Output the (X, Y) coordinate of the center of the cell containing the given text.  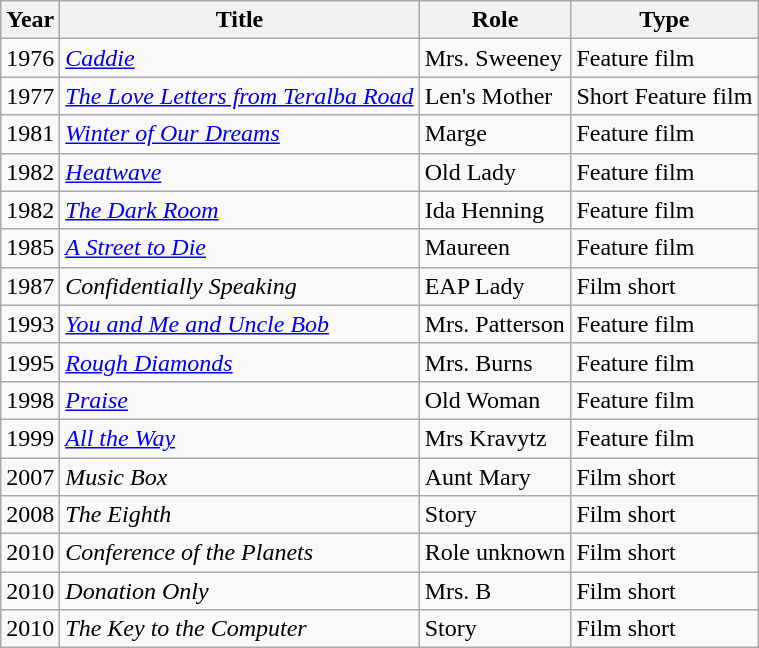
2007 (30, 477)
Year (30, 20)
1987 (30, 286)
Confidentially Speaking (240, 286)
Conference of the Planets (240, 553)
A Street to Die (240, 248)
All the Way (240, 438)
The Love Letters from Teralba Road (240, 96)
Caddie (240, 58)
Winter of Our Dreams (240, 134)
EAP Lady (495, 286)
1977 (30, 96)
Heatwave (240, 172)
Praise (240, 400)
Ida Henning (495, 210)
Maureen (495, 248)
The Key to the Computer (240, 629)
Marge (495, 134)
1999 (30, 438)
Old Lady (495, 172)
Mrs. B (495, 591)
Mrs. Sweeney (495, 58)
2008 (30, 515)
Music Box (240, 477)
Donation Only (240, 591)
1985 (30, 248)
Role unknown (495, 553)
Mrs. Patterson (495, 324)
1981 (30, 134)
Rough Diamonds (240, 362)
Len's Mother (495, 96)
Aunt Mary (495, 477)
Mrs Kravytz (495, 438)
Old Woman (495, 400)
You and Me and Uncle Bob (240, 324)
Mrs. Burns (495, 362)
The Eighth (240, 515)
1976 (30, 58)
Role (495, 20)
Short Feature film (664, 96)
The Dark Room (240, 210)
1995 (30, 362)
Type (664, 20)
1998 (30, 400)
1993 (30, 324)
Title (240, 20)
